Return (X, Y) of the center of cell containing provided text 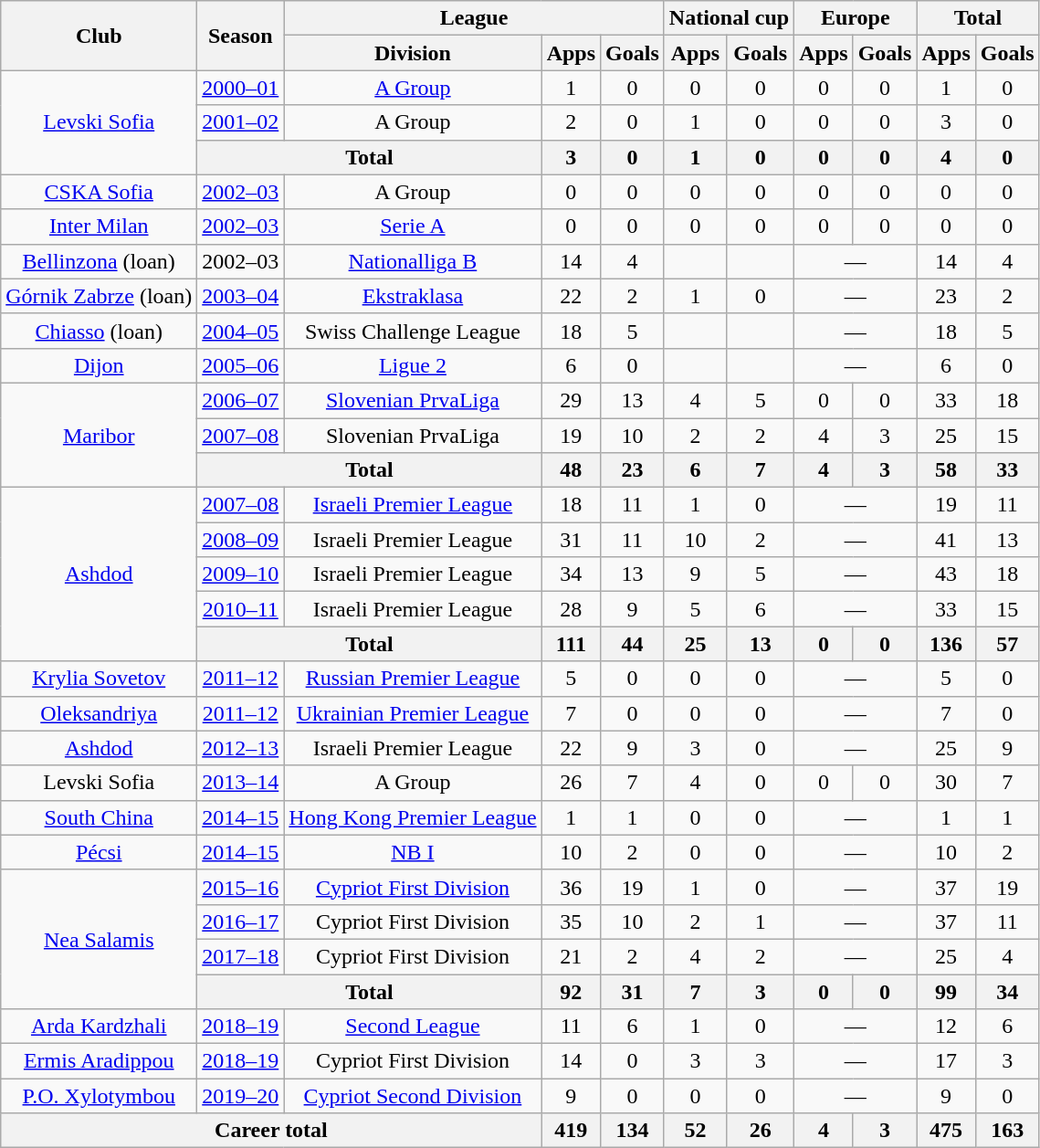
475 (946, 1131)
Season (241, 36)
Chiasso (loan) (99, 331)
National cup (729, 18)
36 (571, 887)
CSKA Sofia (99, 192)
Club (99, 36)
Cypriot Second Division (413, 1096)
Górnik Zabrze (loan) (99, 296)
30 (946, 783)
Arda Kardzhali (99, 1027)
Russian Premier League (413, 679)
Swiss Challenge League (413, 331)
South China (99, 817)
44 (633, 644)
52 (695, 1131)
2001–02 (241, 122)
419 (571, 1131)
12 (946, 1027)
29 (571, 400)
2010–11 (241, 609)
Inter Milan (99, 226)
Europe (856, 18)
League (475, 18)
Ligue 2 (413, 365)
2006–07 (241, 400)
2017–18 (241, 956)
43 (946, 574)
2003–04 (241, 296)
2005–06 (241, 365)
17 (946, 1061)
Pécsi (99, 852)
134 (633, 1131)
Oleksandriya (99, 713)
28 (571, 609)
2015–16 (241, 887)
Nationalliga B (413, 261)
Division (413, 53)
Serie A (413, 226)
163 (1007, 1131)
58 (946, 470)
Krylia Sovetov (99, 679)
57 (1007, 644)
Dijon (99, 365)
2008–09 (241, 540)
Ukrainian Premier League (413, 713)
48 (571, 470)
111 (571, 644)
Hong Kong Premier League (413, 817)
41 (946, 540)
2012–13 (241, 748)
Career total (271, 1131)
Ermis Aradippou (99, 1061)
Second League (413, 1027)
P.O. Xylotymbou (99, 1096)
Bellinzona (loan) (99, 261)
2016–17 (241, 922)
2013–14 (241, 783)
21 (571, 956)
99 (946, 991)
Nea Salamis (99, 939)
NB I (413, 852)
92 (571, 991)
Ekstraklasa (413, 296)
136 (946, 644)
Maribor (99, 435)
35 (571, 922)
2004–05 (241, 331)
2009–10 (241, 574)
2000–01 (241, 88)
2019–20 (241, 1096)
